Find where the given text appears and provide that cell's center as (X, Y) coordinate. 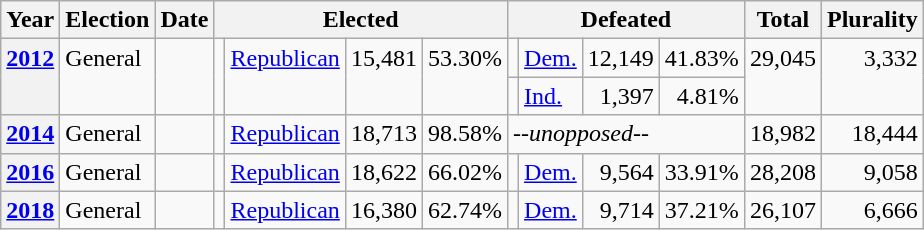
53.30% (464, 77)
2014 (30, 134)
16,380 (384, 210)
62.74% (464, 210)
9,564 (620, 172)
Defeated (626, 20)
3,332 (872, 77)
9,058 (872, 172)
Plurality (872, 20)
9,714 (620, 210)
Year (30, 20)
Total (782, 20)
Date (184, 20)
Elected (361, 20)
41.83% (702, 58)
--unopposed-- (626, 134)
18,982 (782, 134)
26,107 (782, 210)
12,149 (620, 58)
Ind. (551, 96)
Election (108, 20)
18,713 (384, 134)
66.02% (464, 172)
1,397 (620, 96)
4.81% (702, 96)
33.91% (702, 172)
15,481 (384, 77)
18,444 (872, 134)
2016 (30, 172)
2018 (30, 210)
6,666 (872, 210)
28,208 (782, 172)
29,045 (782, 77)
18,622 (384, 172)
98.58% (464, 134)
37.21% (702, 210)
2012 (30, 77)
